Capture the cell that displays the provided text and extract its [x, y] central coordinate. 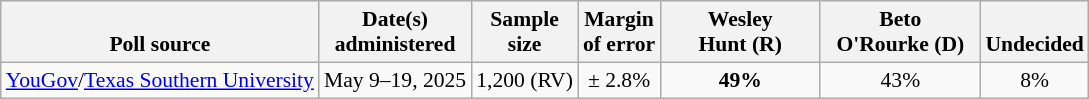
49% [740, 80]
43% [900, 80]
Samplesize [524, 32]
Date(s)administered [395, 32]
1,200 (RV) [524, 80]
WesleyHunt (R) [740, 32]
Marginof error [619, 32]
Undecided [1034, 32]
YouGov/Texas Southern University [160, 80]
BetoO'Rourke (D) [900, 32]
8% [1034, 80]
May 9–19, 2025 [395, 80]
Poll source [160, 32]
± 2.8% [619, 80]
